Provide the (X, Y) coordinate of the cell's center where the given text is located.  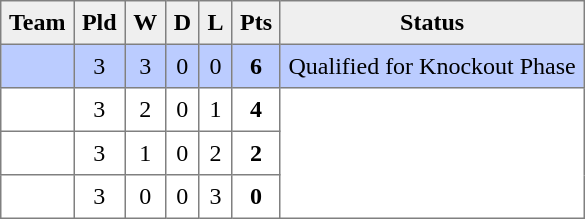
6 (256, 66)
Team (38, 23)
4 (256, 110)
Pts (256, 23)
L (216, 23)
Pld (100, 23)
Status (432, 23)
W (145, 23)
D (182, 23)
Qualified for Knockout Phase (432, 66)
